From the cell containing the given text, extract its center point as (X, Y) coordinate. 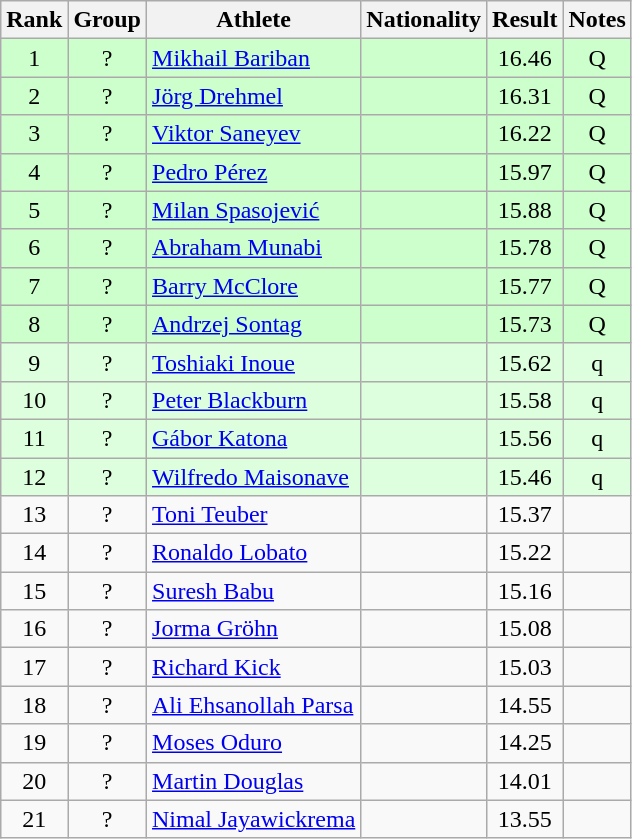
6 (34, 248)
15.22 (525, 553)
Athlete (254, 20)
Rank (34, 20)
14.55 (525, 705)
1 (34, 58)
13 (34, 515)
Result (525, 20)
17 (34, 667)
Jörg Drehmel (254, 96)
15.37 (525, 515)
16 (34, 629)
12 (34, 477)
10 (34, 400)
15.97 (525, 172)
15.78 (525, 248)
Ronaldo Lobato (254, 553)
Mikhail Bariban (254, 58)
Gábor Katona (254, 438)
Barry McClore (254, 286)
Abraham Munabi (254, 248)
15 (34, 591)
14 (34, 553)
4 (34, 172)
Jorma Gröhn (254, 629)
18 (34, 705)
Nationality (424, 20)
15.88 (525, 210)
16.46 (525, 58)
Group (108, 20)
Martin Douglas (254, 781)
Ali Ehsanollah Parsa (254, 705)
15.56 (525, 438)
14.01 (525, 781)
21 (34, 819)
15.16 (525, 591)
2 (34, 96)
Nimal Jayawickrema (254, 819)
15.03 (525, 667)
16.31 (525, 96)
11 (34, 438)
Toni Teuber (254, 515)
13.55 (525, 819)
15.08 (525, 629)
15.46 (525, 477)
15.62 (525, 362)
Suresh Babu (254, 591)
Andrzej Sontag (254, 324)
Richard Kick (254, 667)
Notes (597, 20)
8 (34, 324)
3 (34, 134)
20 (34, 781)
16.22 (525, 134)
19 (34, 743)
9 (34, 362)
14.25 (525, 743)
Toshiaki Inoue (254, 362)
5 (34, 210)
15.77 (525, 286)
15.58 (525, 400)
Viktor Saneyev (254, 134)
Milan Spasojević (254, 210)
15.73 (525, 324)
7 (34, 286)
Moses Oduro (254, 743)
Pedro Pérez (254, 172)
Wilfredo Maisonave (254, 477)
Peter Blackburn (254, 400)
